Find where the given text appears and provide that cell's center as [x, y] coordinate. 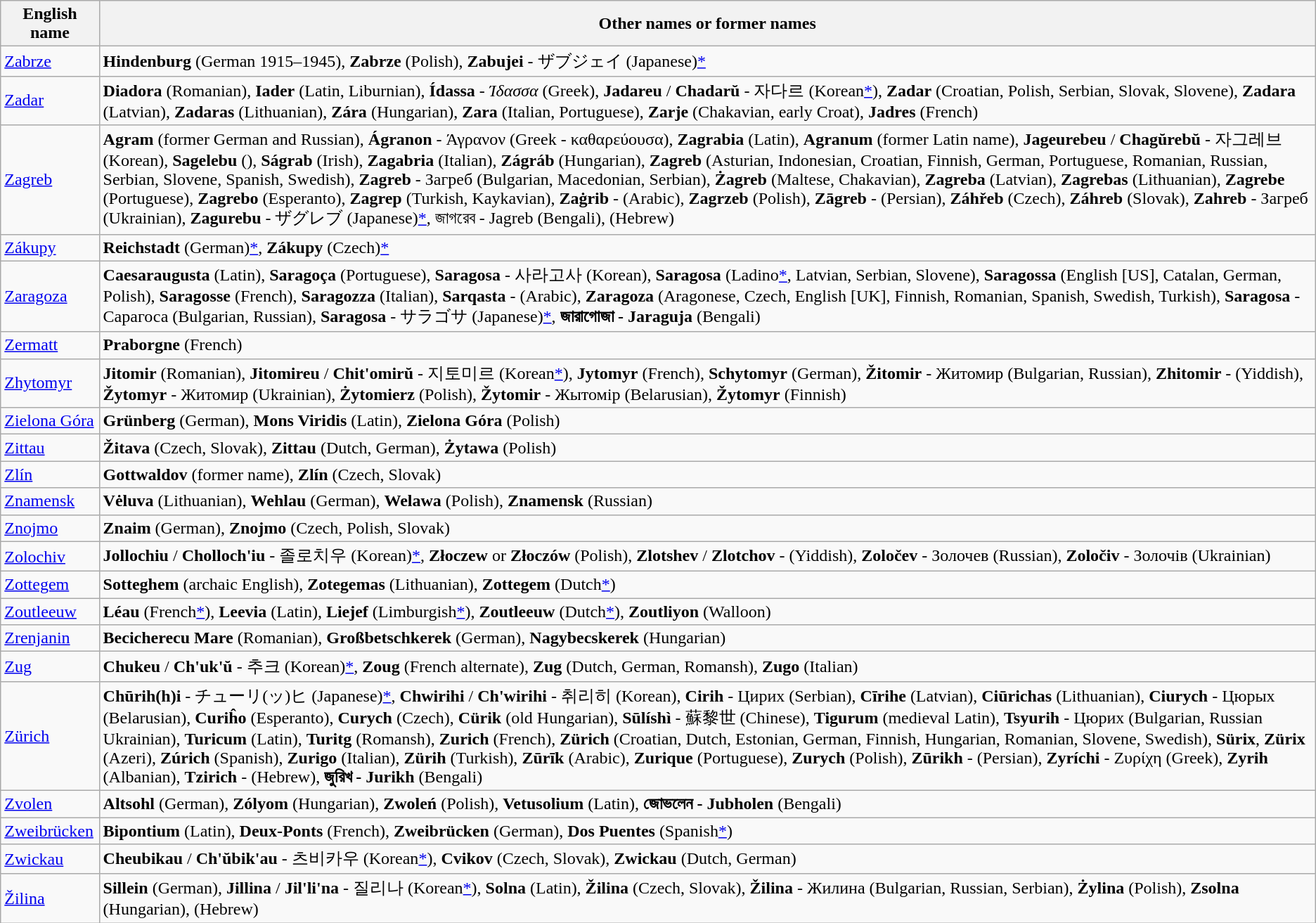
Zákupy [50, 247]
Žitava (Czech, Slovak), Zittau (Dutch, German), Żytawa (Polish) [707, 448]
Žilina [50, 898]
Gottwaldov (former name), Zlín (Czech, Slovak) [707, 475]
Zagreb [50, 180]
Zwickau [50, 859]
Zhytomyr [50, 383]
Other names or former names [707, 24]
Reichstadt (German)*, Zákupy (Czech)* [707, 247]
Praborgne (French) [707, 345]
Zabrze [50, 62]
Becicherecu Mare (Romanian), Großbetschkerek (German), Nagybecskerek (Hungarian) [707, 638]
Chukeu / Ch'uk'ŭ - 추크 (Korean)*, Zoug (French alternate), Zug (Dutch, German, Romansh), Zugo (Italian) [707, 666]
Znamensk [50, 501]
Altsohl (German), Zólyom (Hungarian), Zwoleń (Polish), Vetusolium (Latin), জোভলেন - Jubholen (Bengali) [707, 803]
Zlín [50, 475]
Zürich [50, 735]
Hindenburg (German 1915–1945), Zabrze (Polish), Zabujei - ザブジェイ (Japanese)* [707, 62]
Zvolen [50, 803]
Zottegem [50, 585]
Zaragoza [50, 297]
Zoutleeuw [50, 612]
Zug [50, 666]
Zweibrücken [50, 830]
Léau (French*), Leevia (Latin), Liejef (Limburgish*), Zoutleeuw (Dutch*), Zoutliyon (Walloon) [707, 612]
Grünberg (German), Mons Viridis (Latin), Zielona Góra (Polish) [707, 421]
Zielona Góra [50, 421]
Cheubikau / Ch'ŭbik'au - 츠비카우 (Korean*), Cvikov (Czech, Slovak), Zwickau (Dutch, German) [707, 859]
Vėluva (Lithuanian), Wehlau (German), Welawa (Polish), Znamensk (Russian) [707, 501]
Znaim (German), Znojmo (Czech, Polish, Slovak) [707, 528]
English name [50, 24]
Zermatt [50, 345]
Sotteghem (archaic English), Zotegemas (Lithuanian), Zottegem (Dutch*) [707, 585]
Znojmo [50, 528]
Zadar [50, 101]
Bipontium (Latin), Deux-Ponts (French), Zweibrücken (German), Dos Puentes (Spanish*) [707, 830]
Zittau [50, 448]
Zolochiv [50, 557]
Zrenjanin [50, 638]
